Pinpoint the cell where the given text exists, returning its [x, y] midpoint coordinate. 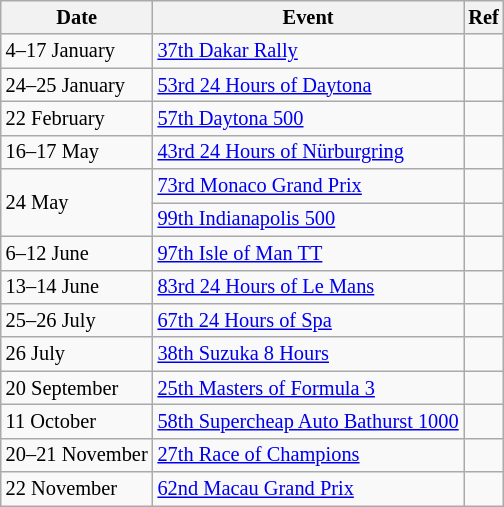
22 February [77, 118]
13–14 June [77, 287]
20–21 November [77, 455]
83rd 24 Hours of Le Mans [308, 287]
37th Dakar Rally [308, 51]
25th Masters of Formula 3 [308, 388]
99th Indianapolis 500 [308, 219]
20 September [77, 388]
53rd 24 Hours of Daytona [308, 85]
38th Suzuka 8 Hours [308, 354]
67th 24 Hours of Spa [308, 320]
Ref [484, 17]
Event [308, 17]
24 May [77, 202]
6–12 June [77, 253]
57th Daytona 500 [308, 118]
27th Race of Champions [308, 455]
43rd 24 Hours of Nürburgring [308, 152]
62nd Macau Grand Prix [308, 489]
22 November [77, 489]
97th Isle of Man TT [308, 253]
26 July [77, 354]
25–26 July [77, 320]
11 October [77, 421]
16–17 May [77, 152]
Date [77, 17]
24–25 January [77, 85]
4–17 January [77, 51]
58th Supercheap Auto Bathurst 1000 [308, 421]
73rd Monaco Grand Prix [308, 186]
